Search for the cell housing the specified text and yield its (X, Y) center coordinate. 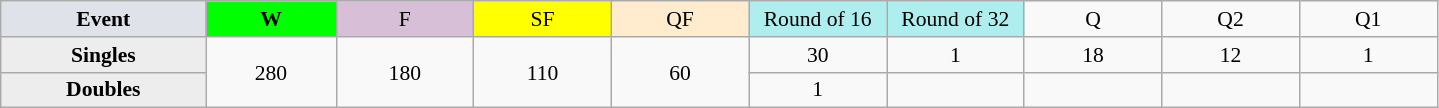
18 (1093, 55)
Singles (104, 55)
Round of 32 (955, 19)
180 (405, 72)
60 (680, 72)
Q1 (1368, 19)
F (405, 19)
30 (818, 55)
Q2 (1231, 19)
QF (680, 19)
SF (543, 19)
Q (1093, 19)
12 (1231, 55)
W (271, 19)
Doubles (104, 90)
110 (543, 72)
Round of 16 (818, 19)
280 (271, 72)
Event (104, 19)
